Pinpoint the cell where the given text exists, returning its [x, y] midpoint coordinate. 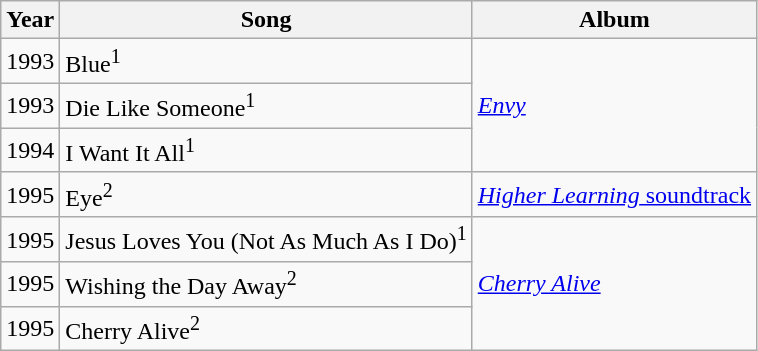
Cherry Alive2 [266, 328]
1994 [30, 150]
Envy [614, 106]
Die Like Someone1 [266, 106]
Eye2 [266, 194]
Year [30, 20]
Cherry Alive [614, 284]
Song [266, 20]
Wishing the Day Away2 [266, 284]
Blue1 [266, 62]
I Want It All1 [266, 150]
Jesus Loves You (Not As Much As I Do)1 [266, 240]
Higher Learning soundtrack [614, 194]
Album [614, 20]
